Scan for the cell matching the given text and deliver its (X, Y) coordinate at center. 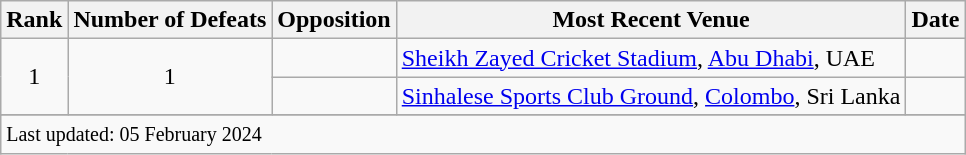
Rank (34, 20)
Last updated: 05 February 2024 (483, 134)
Sinhalese Sports Club Ground, Colombo, Sri Lanka (651, 96)
Date (936, 20)
Most Recent Venue (651, 20)
Sheikh Zayed Cricket Stadium, Abu Dhabi, UAE (651, 58)
Opposition (334, 20)
Number of Defeats (170, 20)
